Search for the cell housing the specified text and yield its [X, Y] center coordinate. 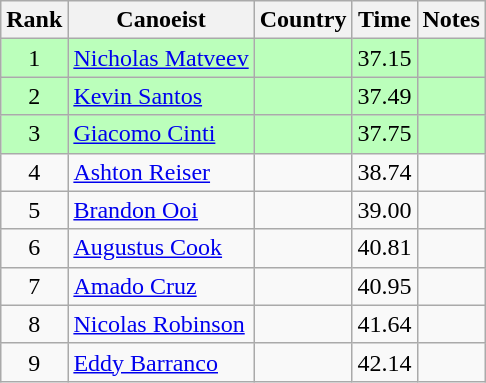
1 [34, 58]
Nicholas Matveev [161, 58]
8 [34, 324]
Time [384, 20]
40.95 [384, 286]
3 [34, 134]
Canoeist [161, 20]
Ashton Reiser [161, 172]
41.64 [384, 324]
38.74 [384, 172]
2 [34, 96]
5 [34, 210]
Amado Cruz [161, 286]
Kevin Santos [161, 96]
Brandon Ooi [161, 210]
Notes [451, 20]
4 [34, 172]
39.00 [384, 210]
37.49 [384, 96]
Giacomo Cinti [161, 134]
7 [34, 286]
Country [303, 20]
Augustus Cook [161, 248]
6 [34, 248]
37.15 [384, 58]
9 [34, 362]
Nicolas Robinson [161, 324]
37.75 [384, 134]
42.14 [384, 362]
Rank [34, 20]
Eddy Barranco [161, 362]
40.81 [384, 248]
